Locate the cell with the specified text and output its (x, y) center coordinate. 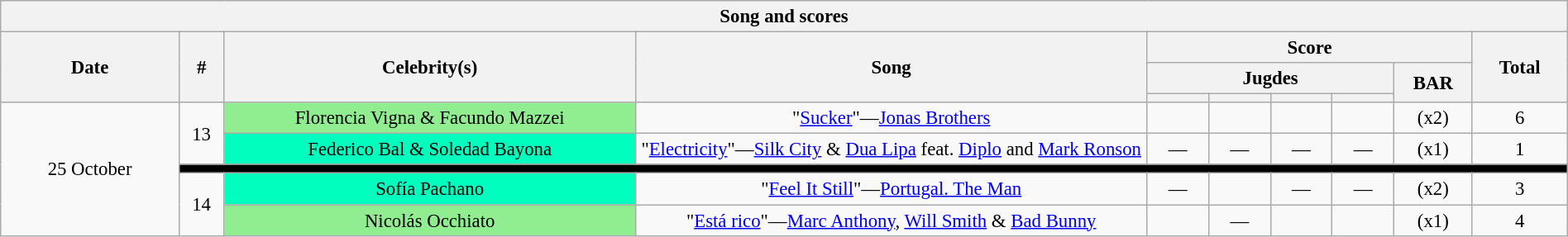
Nicolás Occhiato (430, 220)
# (201, 68)
3 (1520, 189)
"Feel It Still"—Portugal. The Man (891, 189)
25 October (90, 168)
BAR (1432, 83)
Federico Bal & Soledad Bayona (430, 149)
1 (1520, 149)
13 (201, 134)
14 (201, 205)
"Sucker"—Jonas Brothers (891, 118)
Date (90, 68)
Total (1520, 68)
4 (1520, 220)
Sofía Pachano (430, 189)
Jugdes (1270, 78)
"Está rico"—Marc Anthony, Will Smith & Bad Bunny (891, 220)
Score (1310, 48)
6 (1520, 118)
Celebrity(s) (430, 68)
Song and scores (784, 17)
Song (891, 68)
Florencia Vigna & Facundo Mazzei (430, 118)
"Electricity"—Silk City & Dua Lipa feat. Diplo and Mark Ronson (891, 149)
